For the text-containing cell, return its midpoint in [x, y] coordinate format. 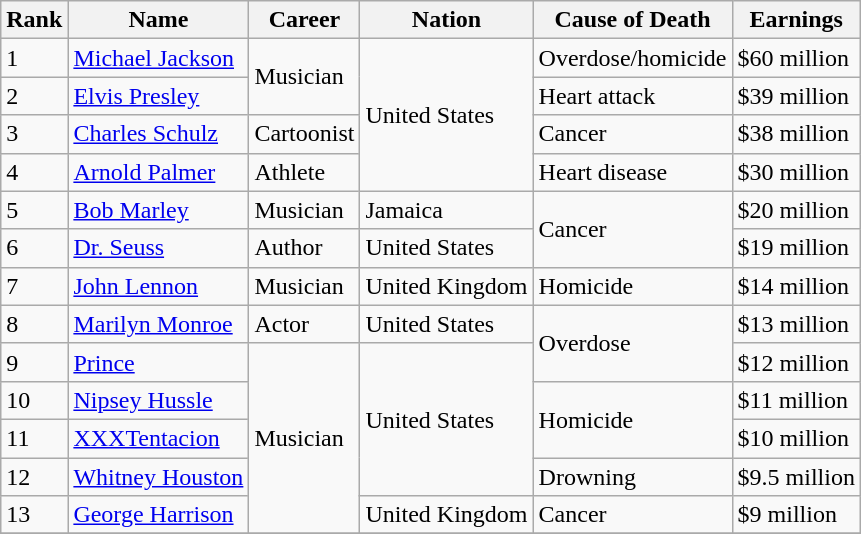
$9.5 million [796, 477]
Elvis Presley [158, 96]
Overdose [632, 343]
$38 million [796, 134]
Nation [446, 20]
Nipsey Hussle [158, 400]
7 [34, 286]
11 [34, 438]
$39 million [796, 96]
George Harrison [158, 515]
10 [34, 400]
Charles Schulz [158, 134]
Marilyn Monroe [158, 324]
Drowning [632, 477]
$10 million [796, 438]
$20 million [796, 210]
5 [34, 210]
Heart attack [632, 96]
$12 million [796, 362]
$11 million [796, 400]
Earnings [796, 20]
Whitney Houston [158, 477]
Cartoonist [304, 134]
9 [34, 362]
3 [34, 134]
Career [304, 20]
Arnold Palmer [158, 172]
$13 million [796, 324]
$14 million [796, 286]
Actor [304, 324]
8 [34, 324]
Bob Marley [158, 210]
John Lennon [158, 286]
1 [34, 58]
Jamaica [446, 210]
$9 million [796, 515]
XXXTentacion [158, 438]
Prince [158, 362]
Overdose/homicide [632, 58]
Athlete [304, 172]
6 [34, 248]
Michael Jackson [158, 58]
$30 million [796, 172]
$60 million [796, 58]
Rank [34, 20]
2 [34, 96]
$19 million [796, 248]
Name [158, 20]
Cause of Death [632, 20]
13 [34, 515]
12 [34, 477]
Heart disease [632, 172]
Dr. Seuss [158, 248]
Author [304, 248]
4 [34, 172]
